Return the (x, y) coordinate for the center point of the cell that contains the specified text.  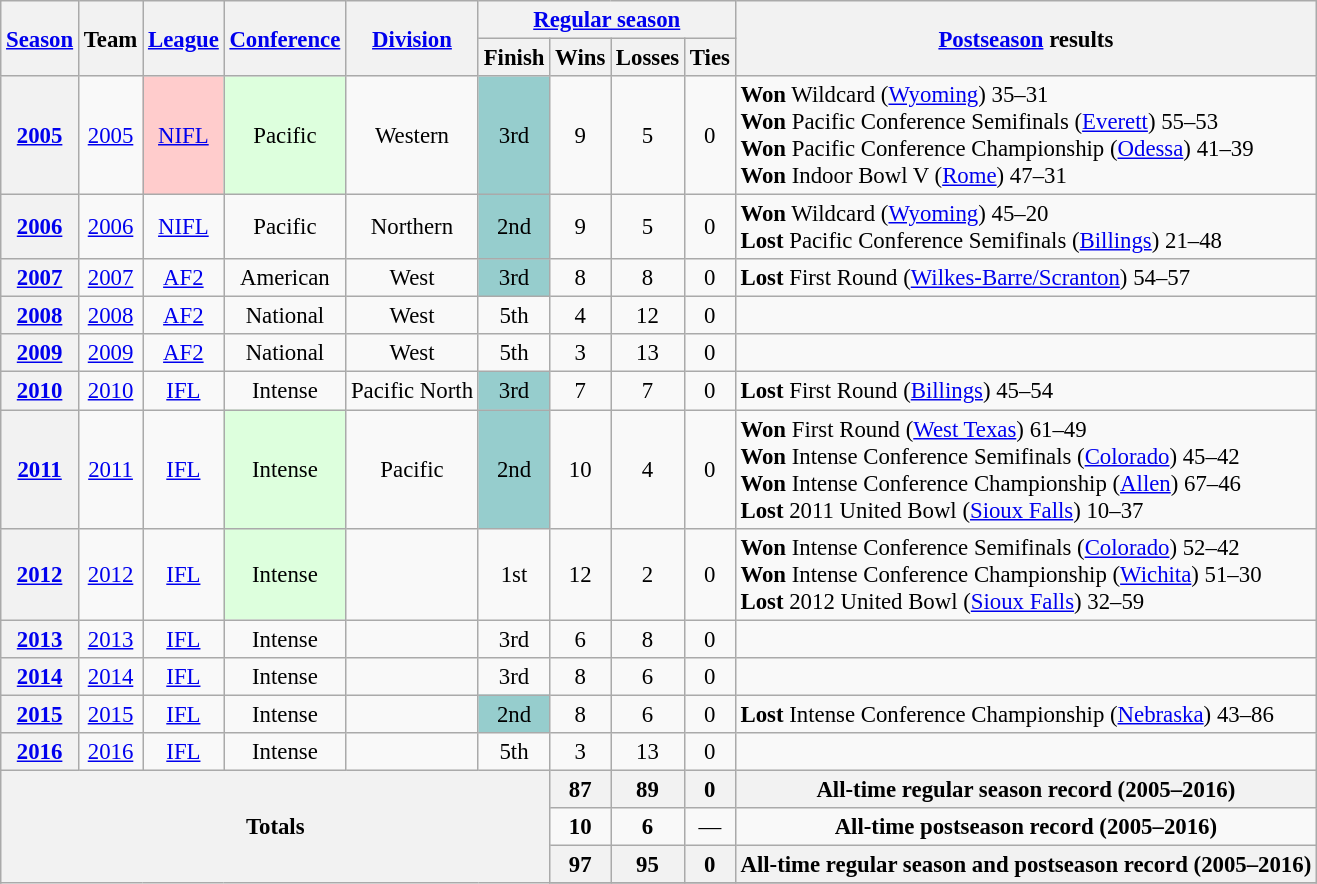
97 (580, 864)
Won Intense Conference Semifinals (Colorado) 52–42Won Intense Conference Championship (Wichita) 51–30Lost 2012 United Bowl (Sioux Falls) 32–59 (1026, 574)
Finish (514, 58)
All-time regular season record (2005–2016) (1026, 789)
Conference (285, 38)
Season (40, 38)
Lost First Round (Wilkes-Barre/Scranton) 54–57 (1026, 278)
2 (648, 574)
American (285, 278)
Pacific North (412, 391)
League (184, 38)
Northern (412, 228)
Losses (648, 58)
Team (110, 38)
89 (648, 789)
Won Wildcard (Wyoming) 45–20Lost Pacific Conference Semifinals (Billings) 21–48 (1026, 228)
Totals (276, 826)
Postseason results (1026, 38)
All-time regular season and postseason record (2005–2016) (1026, 864)
All-time postseason record (2005–2016) (1026, 827)
Lost First Round (Billings) 45–54 (1026, 391)
— (710, 827)
Division (412, 38)
Wins (580, 58)
Ties (710, 58)
1st (514, 574)
Western (412, 136)
Regular season (606, 20)
Lost Intense Conference Championship (Nebraska) 43–86 (1026, 714)
95 (648, 864)
87 (580, 789)
